Capture the cell that displays the provided text and extract its [x, y] central coordinate. 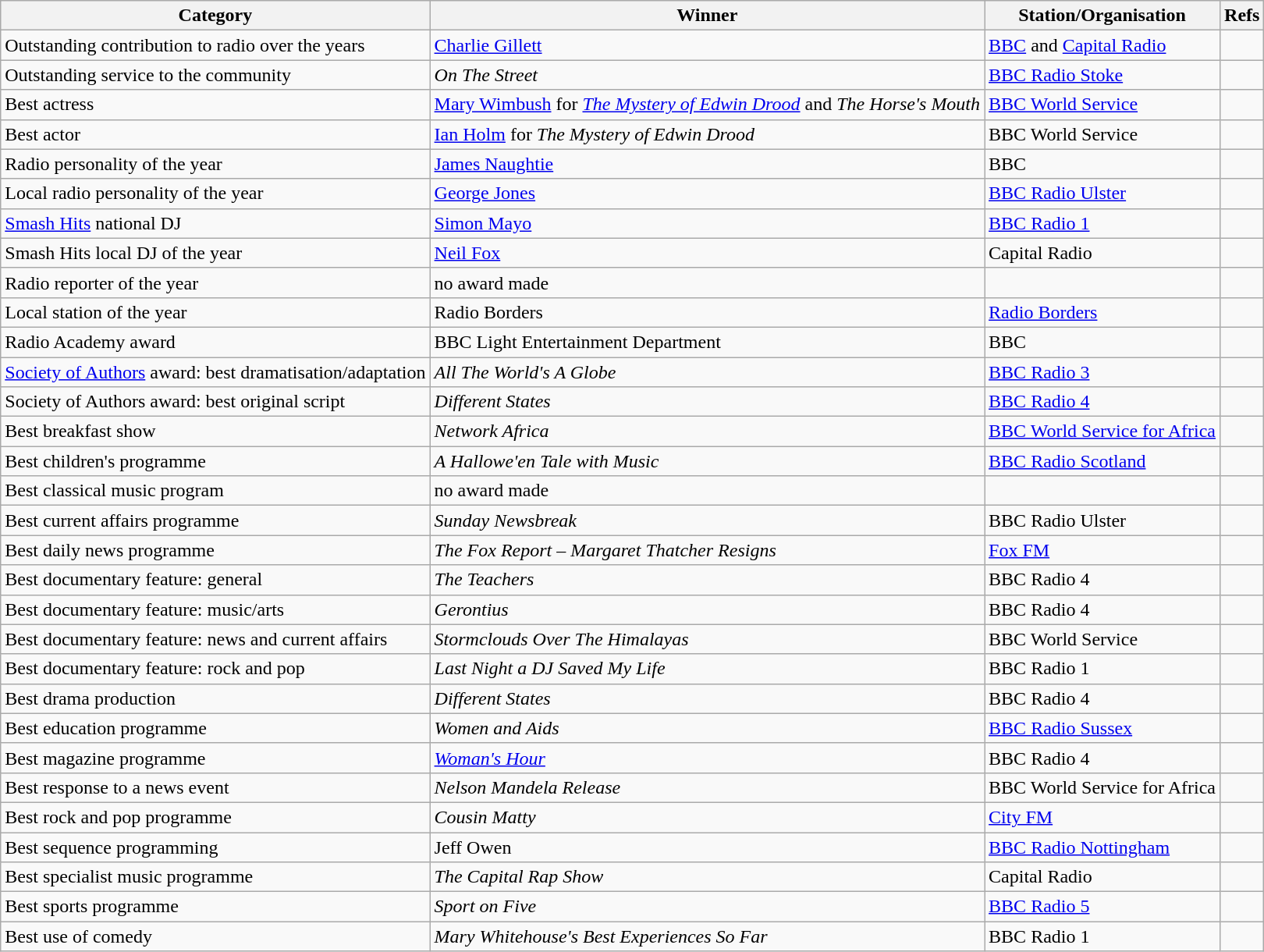
Nelson Mandela Release [707, 787]
Best magazine programme [215, 758]
Radio Academy award [215, 342]
Sunday Newsbreak [707, 520]
James Naughtie [707, 164]
Stormclouds Over The Himalayas [707, 639]
Woman's Hour [707, 758]
Best response to a news event [215, 787]
BBC Light Entertainment Department [707, 342]
Best rock and pop programme [215, 817]
The Teachers [707, 580]
Mary Wimbush for The Mystery of Edwin Drood and The Horse's Mouth [707, 105]
Best drama production [215, 698]
On The Street [707, 75]
Best use of comedy [215, 936]
BBC Radio Stoke [1102, 75]
Winner [707, 16]
Station/Organisation [1102, 16]
Local radio personality of the year [215, 194]
Fox FM [1102, 550]
Smash Hits local DJ of the year [215, 253]
BBC Radio Nottingham [1102, 847]
Jeff Owen [707, 847]
Network Africa [707, 432]
Best documentary feature: news and current affairs [215, 639]
Cousin Matty [707, 817]
Best documentary feature: music/arts [215, 609]
A Hallowe'en Tale with Music [707, 461]
The Capital Rap Show [707, 877]
Best classical music program [215, 491]
George Jones [707, 194]
Society of Authors award: best dramatisation/adaptation [215, 372]
BBC Radio Sussex [1102, 728]
BBC Radio Scotland [1102, 461]
Best current affairs programme [215, 520]
Best education programme [215, 728]
Society of Authors award: best original script [215, 402]
Best documentary feature: rock and pop [215, 669]
Best specialist music programme [215, 877]
Neil Fox [707, 253]
Best documentary feature: general [215, 580]
Radio personality of the year [215, 164]
BBC and Capital Radio [1102, 45]
City FM [1102, 817]
Mary Whitehouse's Best Experiences So Far [707, 936]
Charlie Gillett [707, 45]
BBC Radio 5 [1102, 907]
Best sequence programming [215, 847]
Outstanding service to the community [215, 75]
Outstanding contribution to radio over the years [215, 45]
Best daily news programme [215, 550]
Radio reporter of the year [215, 282]
Best actor [215, 134]
BBC Radio 3 [1102, 372]
Category [215, 16]
Local station of the year [215, 312]
All The World's A Globe [707, 372]
Refs [1242, 16]
Best sports programme [215, 907]
Best breakfast show [215, 432]
Best actress [215, 105]
Smash Hits national DJ [215, 223]
Ian Holm for The Mystery of Edwin Drood [707, 134]
Sport on Five [707, 907]
Best children's programme [215, 461]
The Fox Report – Margaret Thatcher Resigns [707, 550]
Last Night a DJ Saved My Life [707, 669]
Simon Mayo [707, 223]
Women and Aids [707, 728]
Gerontius [707, 609]
